Detect which cell encompasses the target text, then output its (X, Y) center coordinate. 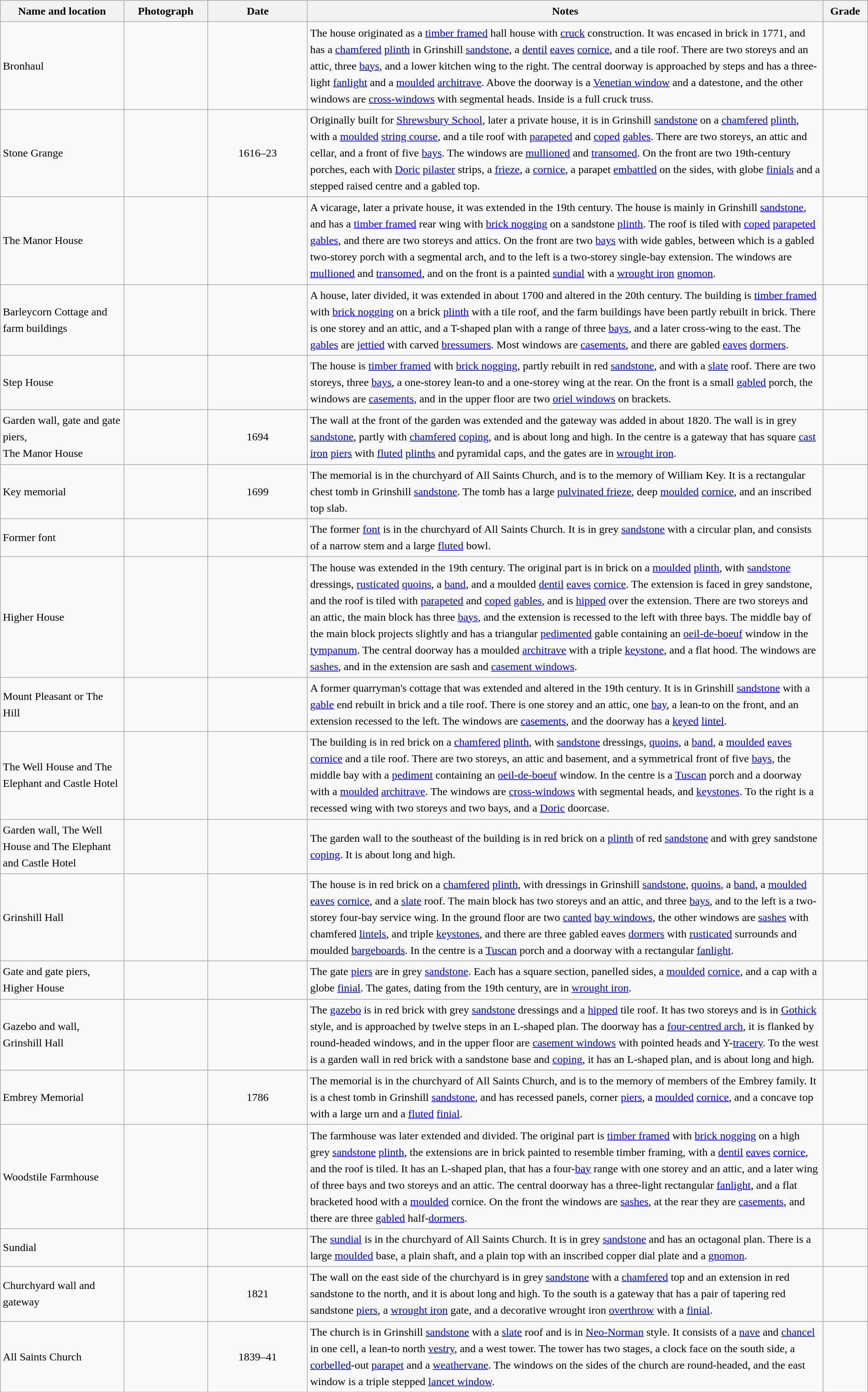
Photograph (166, 11)
Bronhaul (62, 66)
Grinshill Hall (62, 917)
Higher House (62, 617)
Embrey Memorial (62, 1098)
Stone Grange (62, 153)
Gazebo and wall, Grinshill Hall (62, 1035)
Mount Pleasant or The Hill (62, 704)
The Manor House (62, 241)
Name and location (62, 11)
1699 (258, 492)
Date (258, 11)
Garden wall, gate and gate piers,The Manor House (62, 437)
1616–23 (258, 153)
All Saints Church (62, 1357)
Notes (565, 11)
Barleycorn Cottage and farm buildings (62, 320)
The Well House and The Elephant and Castle Hotel (62, 775)
1694 (258, 437)
Garden wall, The Well House and The Elephant and Castle Hotel (62, 847)
Gate and gate piers, Higher House (62, 980)
Churchyard wall and gateway (62, 1294)
1821 (258, 1294)
Key memorial (62, 492)
Grade (845, 11)
Former font (62, 537)
Step House (62, 383)
Woodstile Farmhouse (62, 1176)
1839–41 (258, 1357)
1786 (258, 1098)
Sundial (62, 1248)
